Return the [x, y] coordinate for the center point of the cell that contains the specified text.  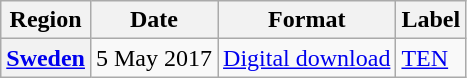
TEN [431, 58]
Format [307, 20]
5 May 2017 [154, 58]
Region [46, 20]
Date [154, 20]
Digital download [307, 58]
Sweden [46, 58]
Label [431, 20]
